For the text-containing cell, return its midpoint in [X, Y] coordinate format. 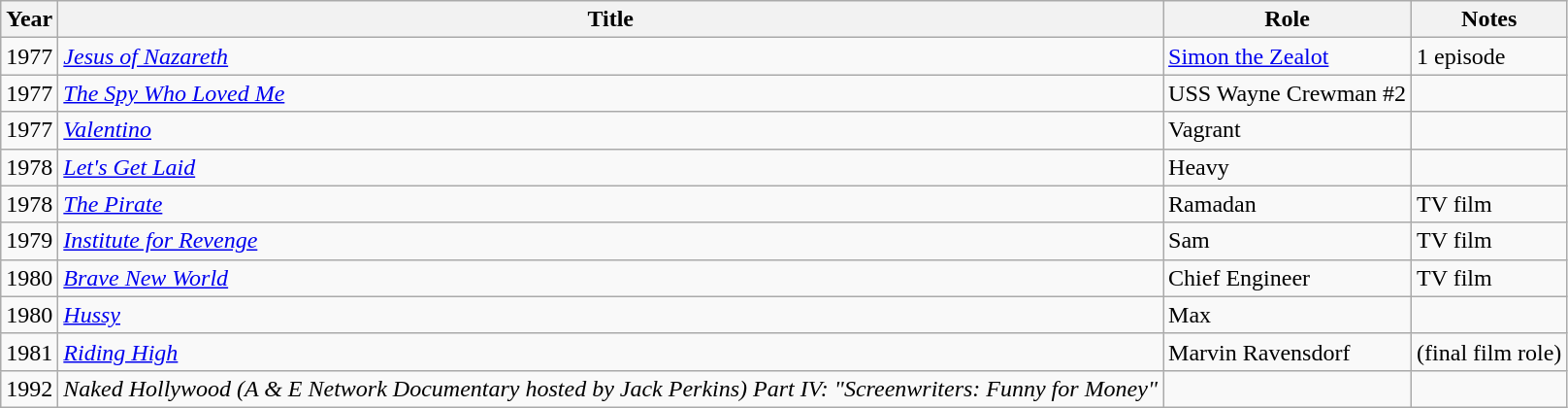
Jesus of Nazareth [611, 56]
Institute for Revenge [611, 241]
Let's Get Laid [611, 167]
Title [611, 19]
Max [1288, 315]
Notes [1489, 19]
Role [1288, 19]
Riding High [611, 352]
Year [29, 19]
The Spy Who Loved Me [611, 93]
Marvin Ravensdorf [1288, 352]
Hussy [611, 315]
1979 [29, 241]
Chief Engineer [1288, 278]
1981 [29, 352]
The Pirate [611, 204]
Vagrant [1288, 130]
Naked Hollywood (A & E Network Documentary hosted by Jack Perkins) Part IV: "Screenwriters: Funny for Money" [611, 389]
Simon the Zealot [1288, 56]
(final film role) [1489, 352]
Heavy [1288, 167]
Sam [1288, 241]
Valentino [611, 130]
1 episode [1489, 56]
1992 [29, 389]
USS Wayne Crewman #2 [1288, 93]
Brave New World [611, 278]
Ramadan [1288, 204]
